Return the [x, y] coordinate for the center point of the cell that contains the specified text.  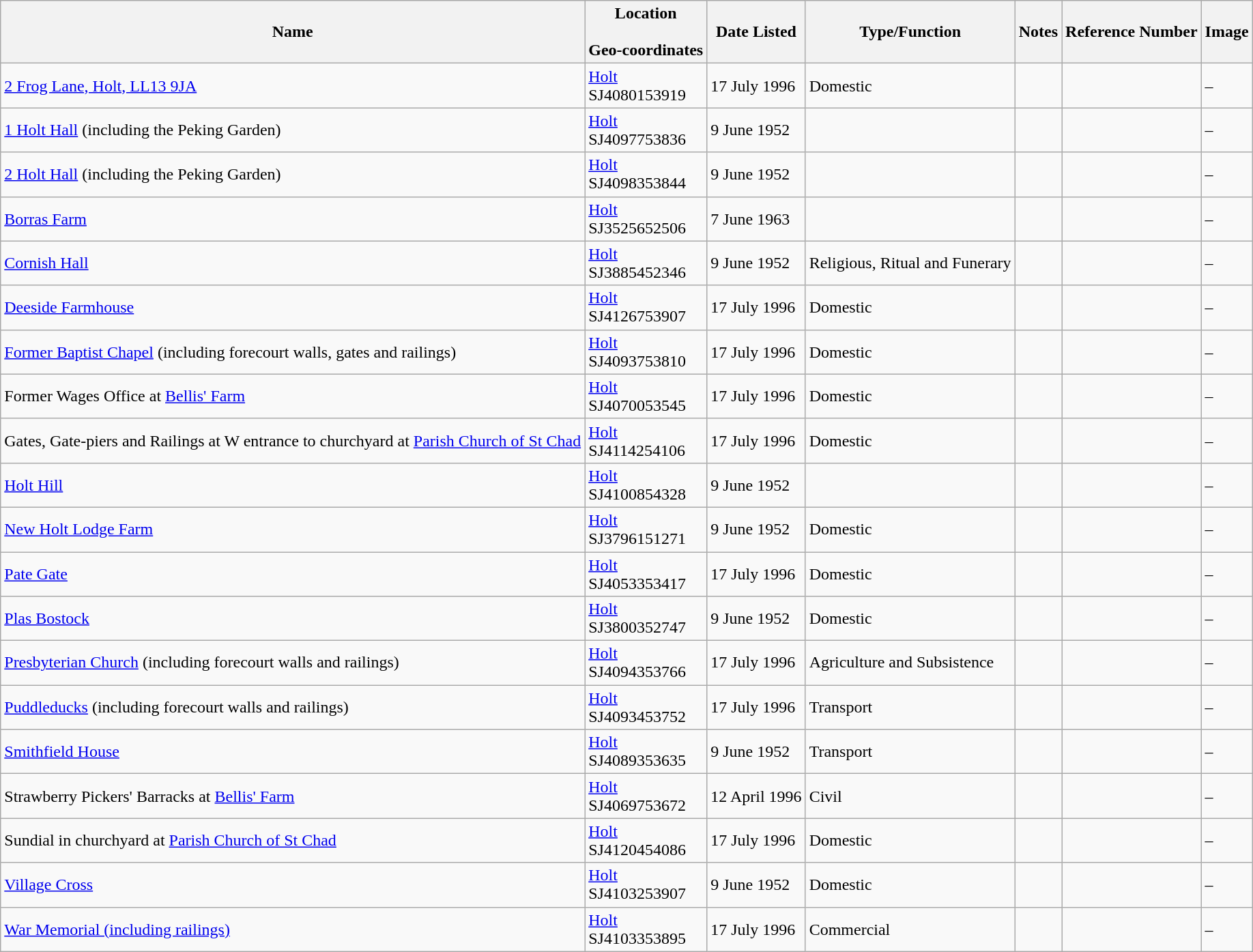
Borras Farm [293, 218]
HoltSJ4097753836 [646, 130]
HoltSJ4093453752 [646, 707]
HoltSJ4070053545 [646, 396]
Plas Bostock [293, 618]
Strawberry Pickers' Barracks at Bellis' Farm [293, 796]
HoltSJ4103353895 [646, 929]
LocationGeo-coordinates [646, 32]
Type/Function [910, 32]
Commercial [910, 929]
Smithfield House [293, 752]
Notes [1038, 32]
HoltSJ4093753810 [646, 352]
HoltSJ4120454086 [646, 841]
Village Cross [293, 884]
Former Baptist Chapel (including forecourt walls, gates and railings) [293, 352]
1 Holt Hall (including the Peking Garden) [293, 130]
Religious, Ritual and Funerary [910, 263]
HoltSJ4098353844 [646, 175]
Image [1227, 32]
HoltSJ4126753907 [646, 307]
HoltSJ3796151271 [646, 530]
2 Holt Hall (including the Peking Garden) [293, 175]
Gates, Gate-piers and Railings at W entrance to churchyard at Parish Church of St Chad [293, 441]
2 Frog Lane, Holt, LL13 9JA [293, 86]
HoltSJ4080153919 [646, 86]
Holt Hill [293, 485]
HoltSJ4100854328 [646, 485]
Agriculture and Subsistence [910, 663]
HoltSJ4089353635 [646, 752]
HoltSJ4114254106 [646, 441]
Pate Gate [293, 573]
HoltSJ4053353417 [646, 573]
War Memorial (including railings) [293, 929]
Civil [910, 796]
HoltSJ3800352747 [646, 618]
Reference Number [1132, 32]
Presbyterian Church (including forecourt walls and railings) [293, 663]
12 April 1996 [756, 796]
Former Wages Office at Bellis' Farm [293, 396]
HoltSJ3525652506 [646, 218]
7 June 1963 [756, 218]
HoltSJ4094353766 [646, 663]
New Holt Lodge Farm [293, 530]
Cornish Hall [293, 263]
Sundial in churchyard at Parish Church of St Chad [293, 841]
HoltSJ4103253907 [646, 884]
Name [293, 32]
HoltSJ3885452346 [646, 263]
Date Listed [756, 32]
Puddleducks (including forecourt walls and railings) [293, 707]
Deeside Farmhouse [293, 307]
HoltSJ4069753672 [646, 796]
